Identify which cell holds the provided text, then report its [x, y] central coordinate. 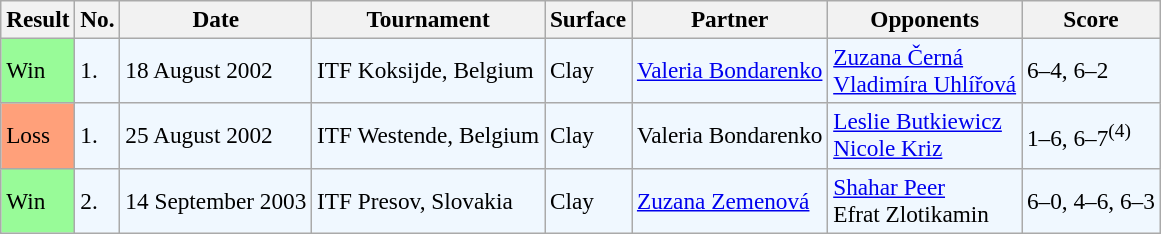
ITF Koksijde, Belgium [428, 70]
Surface [588, 19]
6–4, 6–2 [1092, 70]
6–0, 4–6, 6–3 [1092, 200]
Loss [38, 136]
18 August 2002 [216, 70]
Opponents [925, 19]
Zuzana Černá Vladimíra Uhlířová [925, 70]
Date [216, 19]
Zuzana Zemenová [730, 200]
No. [98, 19]
ITF Presov, Slovakia [428, 200]
Score [1092, 19]
ITF Westende, Belgium [428, 136]
1–6, 6–7(4) [1092, 136]
Shahar Peer Efrat Zlotikamin [925, 200]
25 August 2002 [216, 136]
Partner [730, 19]
Result [38, 19]
Tournament [428, 19]
14 September 2003 [216, 200]
2. [98, 200]
Leslie Butkiewicz Nicole Kriz [925, 136]
